Find where the given text appears and provide that cell's center as [x, y] coordinate. 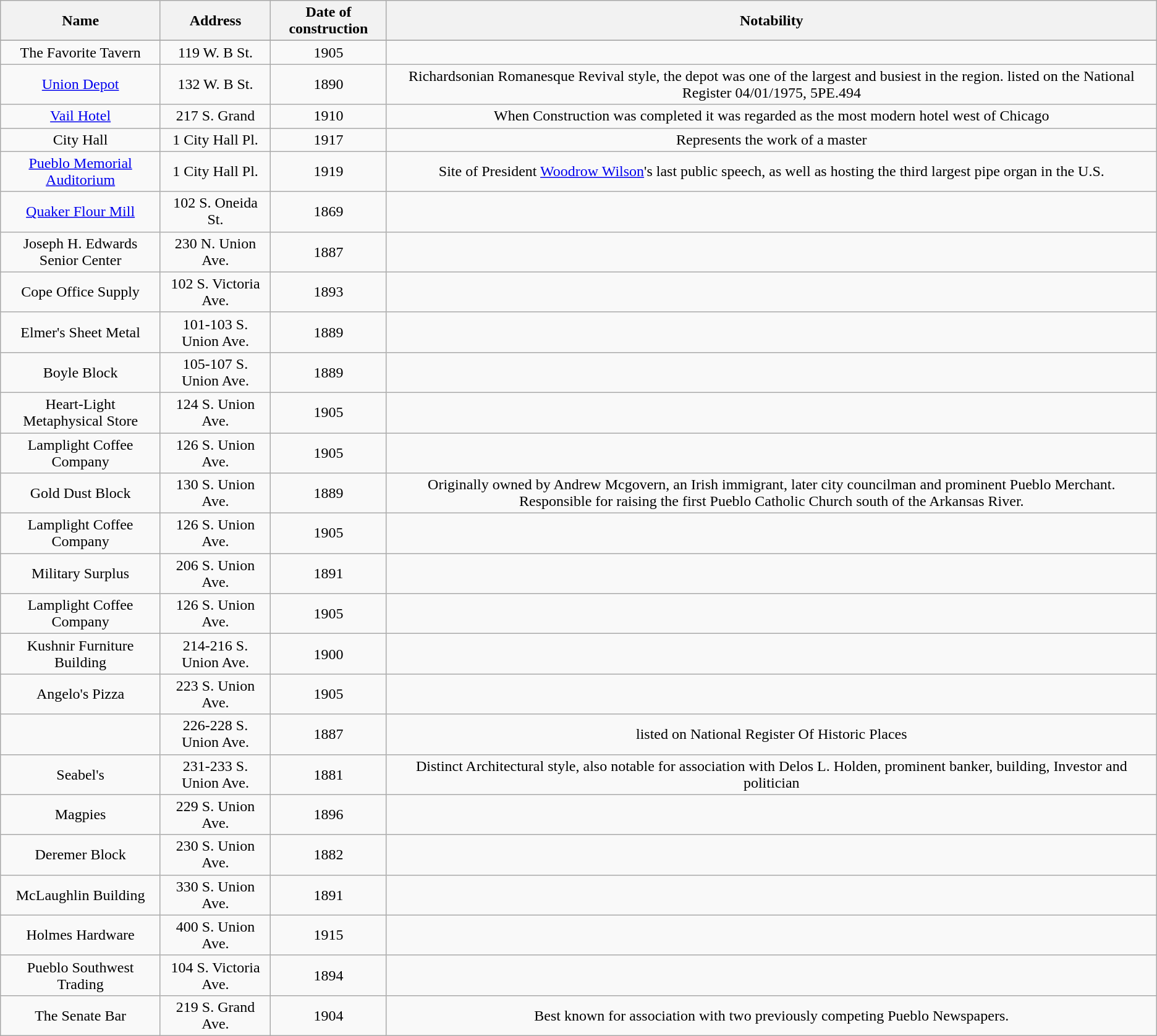
101-103 S. Union Ave. [215, 332]
229 S. Union Ave. [215, 814]
Date of construction [328, 21]
1882 [328, 855]
217 S. Grand [215, 116]
Pueblo Memorial Auditorium [80, 172]
102 S. Victoria Ave. [215, 292]
Magpies [80, 814]
Deremer Block [80, 855]
1910 [328, 116]
105-107 S. Union Ave. [215, 372]
223 S. Union Ave. [215, 694]
230 S. Union Ave. [215, 855]
330 S. Union Ave. [215, 895]
Elmer's Sheet Metal [80, 332]
1915 [328, 935]
1869 [328, 211]
Joseph H. Edwards Senior Center [80, 252]
Gold Dust Block [80, 493]
Union Depot [80, 84]
226-228 S. Union Ave. [215, 734]
Kushnir Furniture Building [80, 654]
City Hall [80, 140]
206 S. Union Ave. [215, 573]
132 W. B St. [215, 84]
Quaker Flour Mill [80, 211]
Boyle Block [80, 372]
1896 [328, 814]
Angelo's Pizza [80, 694]
The Senate Bar [80, 1016]
400 S. Union Ave. [215, 935]
231-233 S. Union Ave. [215, 775]
219 S. Grand Ave. [215, 1016]
1917 [328, 140]
230 N. Union Ave. [215, 252]
214-216 S. Union Ave. [215, 654]
When Construction was completed it was regarded as the most modern hotel west of Chicago [771, 116]
1881 [328, 775]
listed on National Register Of Historic Places [771, 734]
Distinct Architectural style, also notable for association with Delos L. Holden, prominent banker, building, Investor and politician [771, 775]
Site of President Woodrow Wilson's last public speech, as well as hosting the third largest pipe organ in the U.S. [771, 172]
102 S. Oneida St. [215, 211]
Name [80, 21]
Vail Hotel [80, 116]
1894 [328, 975]
Notability [771, 21]
104 S. Victoria Ave. [215, 975]
The Favorite Tavern [80, 53]
1890 [328, 84]
Pueblo Southwest Trading [80, 975]
Heart-Light Metaphysical Store [80, 413]
Cope Office Supply [80, 292]
124 S. Union Ave. [215, 413]
130 S. Union Ave. [215, 493]
Address [215, 21]
1904 [328, 1016]
Military Surplus [80, 573]
Seabel's [80, 775]
McLaughlin Building [80, 895]
1893 [328, 292]
119 W. B St. [215, 53]
1900 [328, 654]
1919 [328, 172]
Holmes Hardware [80, 935]
Represents the work of a master [771, 140]
Best known for association with two previously competing Pueblo Newspapers. [771, 1016]
